Locate the cell with the specified text and output its (X, Y) center coordinate. 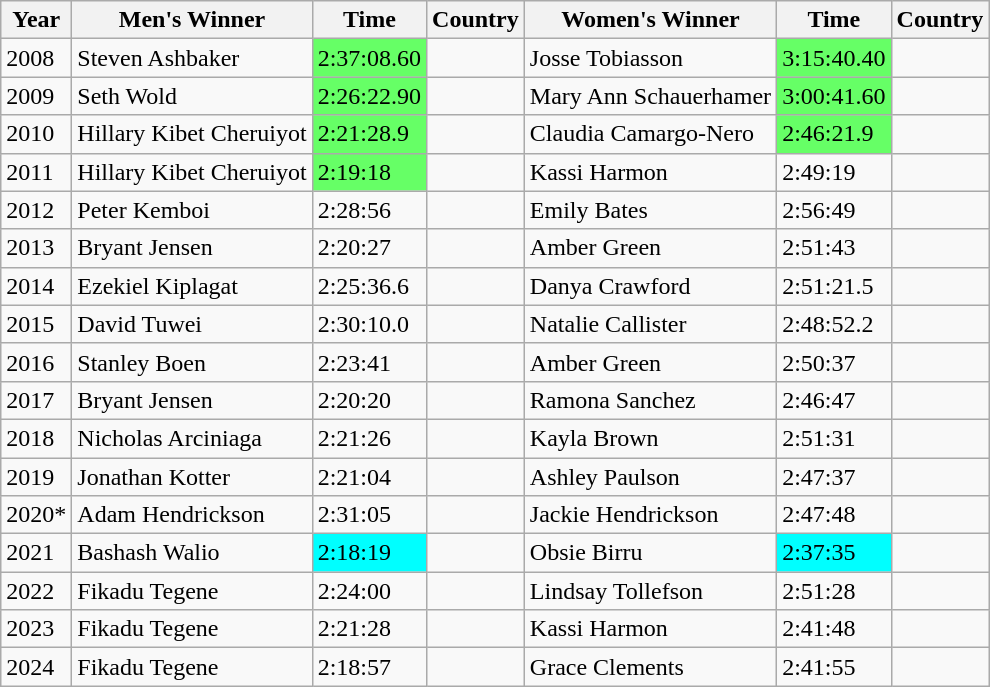
Danya Crawford (650, 286)
Peter Kemboi (192, 210)
2:41:48 (834, 629)
2:19:18 (369, 172)
Mary Ann Schauerhamer (650, 96)
2017 (36, 400)
2:20:20 (369, 400)
Steven Ashbaker (192, 58)
2:25:36.6 (369, 286)
2:50:37 (834, 362)
Grace Clements (650, 667)
Nicholas Arciniaga (192, 438)
2:24:00 (369, 591)
Jackie Hendrickson (650, 515)
2024 (36, 667)
2:21:04 (369, 477)
Stanley Boen (192, 362)
Jonathan Kotter (192, 477)
2:31:05 (369, 515)
2:26:22.90 (369, 96)
Ramona Sanchez (650, 400)
2:21:28.9 (369, 134)
2:51:31 (834, 438)
2:48:52.2 (834, 324)
Ezekiel Kiplagat (192, 286)
Women's Winner (650, 20)
2022 (36, 591)
Obsie Birru (650, 553)
2:20:27 (369, 248)
Emily Bates (650, 210)
Claudia Camargo-Nero (650, 134)
2:51:43 (834, 248)
2015 (36, 324)
2014 (36, 286)
Year (36, 20)
2:51:21.5 (834, 286)
2:47:37 (834, 477)
2:49:19 (834, 172)
2011 (36, 172)
2:18:57 (369, 667)
Kayla Brown (650, 438)
Men's Winner (192, 20)
Lindsay Tollefson (650, 591)
2:51:28 (834, 591)
Adam Hendrickson (192, 515)
Ashley Paulson (650, 477)
2023 (36, 629)
2:37:08.60 (369, 58)
2:23:41 (369, 362)
Josse Tobiasson (650, 58)
3:15:40.40 (834, 58)
Bashash Walio (192, 553)
2009 (36, 96)
2:46:21.9 (834, 134)
2016 (36, 362)
2008 (36, 58)
2:21:26 (369, 438)
2:47:48 (834, 515)
2:41:55 (834, 667)
2020* (36, 515)
Seth Wold (192, 96)
2:56:49 (834, 210)
2012 (36, 210)
2:21:28 (369, 629)
2:28:56 (369, 210)
2018 (36, 438)
2:18:19 (369, 553)
2013 (36, 248)
2:30:10.0 (369, 324)
2:46:47 (834, 400)
2021 (36, 553)
Natalie Callister (650, 324)
2:37:35 (834, 553)
2019 (36, 477)
3:00:41.60 (834, 96)
2010 (36, 134)
David Tuwei (192, 324)
